Search for the cell housing the specified text and yield its [x, y] center coordinate. 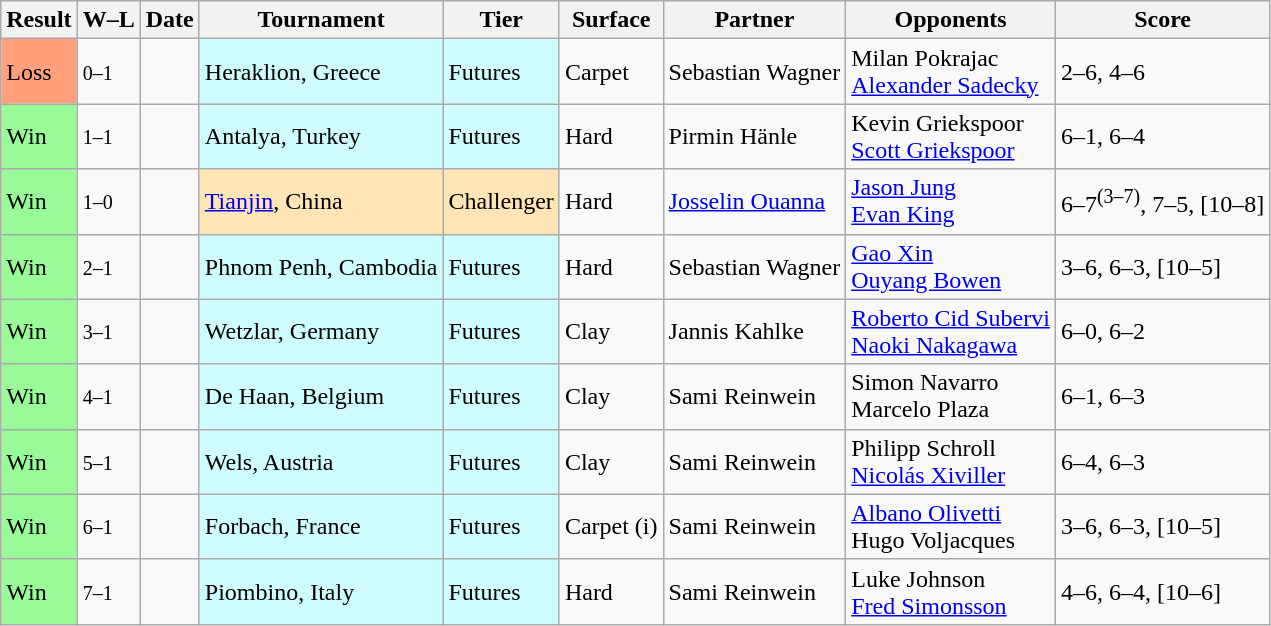
Pirmin Hänle [754, 136]
Challenger [501, 202]
6–4, 6–3 [1162, 462]
Josselin Ouanna [754, 202]
1–0 [108, 202]
6–1 [108, 526]
Philipp Schroll Nicolás Xiviller [951, 462]
Forbach, France [321, 526]
5–1 [108, 462]
Score [1162, 20]
6–1, 6–4 [1162, 136]
Tournament [321, 20]
4–1 [108, 396]
Phnom Penh, Cambodia [321, 266]
0–1 [108, 72]
6–0, 6–2 [1162, 332]
De Haan, Belgium [321, 396]
Wels, Austria [321, 462]
Opponents [951, 20]
Loss [39, 72]
Milan Pokrajac Alexander Sadecky [951, 72]
Gao Xin Ouyang Bowen [951, 266]
Antalya, Turkey [321, 136]
Wetzlar, Germany [321, 332]
Jason Jung Evan King [951, 202]
4–6, 6–4, [10–6] [1162, 592]
3–1 [108, 332]
Tianjin, China [321, 202]
2–6, 4–6 [1162, 72]
Partner [754, 20]
Roberto Cid Subervi Naoki Nakagawa [951, 332]
1–1 [108, 136]
Tier [501, 20]
Albano Olivetti Hugo Voljacques [951, 526]
Kevin Griekspoor Scott Griekspoor [951, 136]
Result [39, 20]
Luke Johnson Fred Simonsson [951, 592]
Heraklion, Greece [321, 72]
2–1 [108, 266]
Jannis Kahlke [754, 332]
Carpet [611, 72]
Simon Navarro Marcelo Plaza [951, 396]
Date [170, 20]
Piombino, Italy [321, 592]
6–7(3–7), 7–5, [10–8] [1162, 202]
7–1 [108, 592]
6–1, 6–3 [1162, 396]
Surface [611, 20]
W–L [108, 20]
Carpet (i) [611, 526]
